From the cell containing the given text, extract its center point as (X, Y) coordinate. 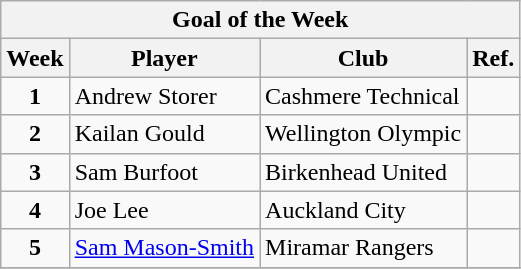
Goal of the Week (260, 20)
Wellington Olympic (364, 134)
Birkenhead United (364, 172)
Club (364, 58)
2 (35, 134)
3 (35, 172)
Andrew Storer (164, 96)
Miramar Rangers (364, 248)
Week (35, 58)
Player (164, 58)
Joe Lee (164, 210)
Kailan Gould (164, 134)
1 (35, 96)
Sam Mason-Smith (164, 248)
Auckland City (364, 210)
Cashmere Technical (364, 96)
5 (35, 248)
4 (35, 210)
Ref. (494, 58)
Sam Burfoot (164, 172)
